Detect which cell encompasses the target text, then output its [X, Y] center coordinate. 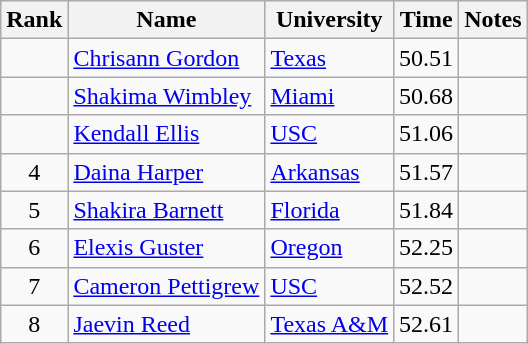
Shakima Wimbley [166, 96]
5 [34, 210]
Arkansas [330, 172]
4 [34, 172]
Elexis Guster [166, 248]
University [330, 20]
Shakira Barnett [166, 210]
Texas [330, 58]
52.52 [426, 286]
50.68 [426, 96]
6 [34, 248]
Name [166, 20]
Miami [330, 96]
Notes [493, 20]
52.61 [426, 324]
Daina Harper [166, 172]
51.06 [426, 134]
Rank [34, 20]
8 [34, 324]
Florida [330, 210]
Cameron Pettigrew [166, 286]
Texas A&M [330, 324]
Time [426, 20]
51.57 [426, 172]
52.25 [426, 248]
50.51 [426, 58]
Jaevin Reed [166, 324]
Kendall Ellis [166, 134]
7 [34, 286]
Chrisann Gordon [166, 58]
51.84 [426, 210]
Oregon [330, 248]
